Provide the [x, y] coordinate of the cell's center where the given text is located.  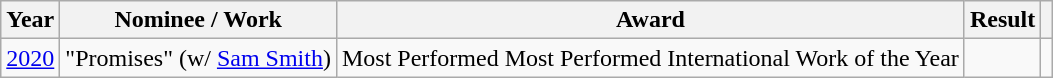
Year [30, 20]
Nominee / Work [198, 20]
2020 [30, 58]
Most Performed Most Performed International Work of the Year [650, 58]
Award [650, 20]
Result [1002, 20]
"Promises" (w/ Sam Smith) [198, 58]
